Extract the (X, Y) coordinate from the center of the cell holding the provided text.  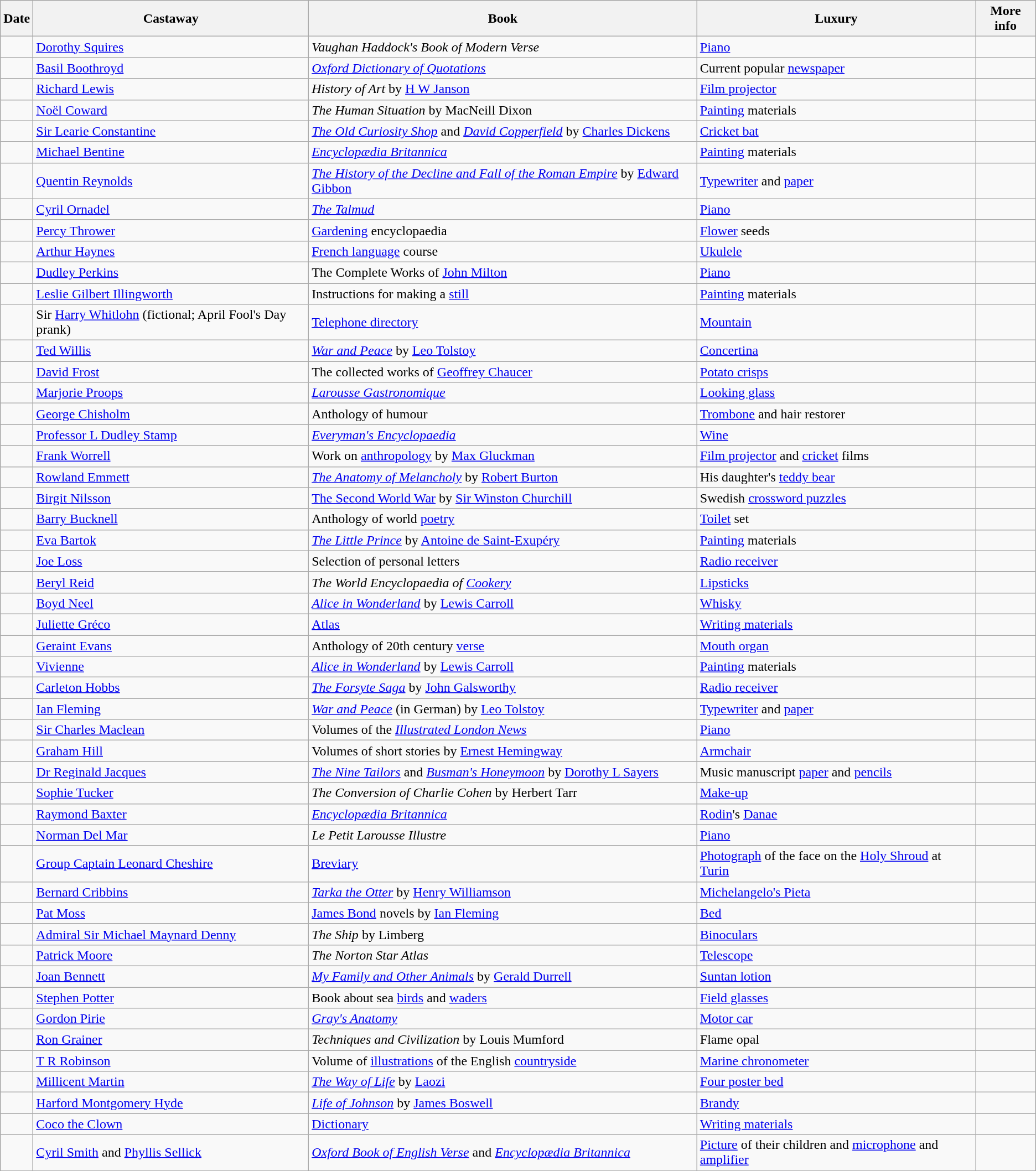
Beryl Reid (171, 582)
Telescope (836, 955)
Ukulele (836, 251)
Stephen Potter (171, 998)
Volumes of short stories by Ernest Hemingway (503, 751)
Brandy (836, 1103)
The Complete Works of John Milton (503, 272)
Book (503, 19)
Boyd Neel (171, 603)
Make-up (836, 793)
Coco the Clown (171, 1124)
Life of Johnson by James Boswell (503, 1103)
Gardening encyclopaedia (503, 230)
Atlas (503, 624)
Swedish crossword puzzles (836, 498)
Raymond Baxter (171, 814)
Anthology of humour (503, 414)
The Human Situation by MacNeill Dixon (503, 110)
Armchair (836, 751)
Leslie Gilbert Illingworth (171, 294)
The Old Curiosity Shop and David Copperfield by Charles Dickens (503, 131)
Lipsticks (836, 582)
War and Peace (in German) by Leo Tolstoy (503, 709)
Music manuscript paper and pencils (836, 772)
Toilet set (836, 519)
Flame opal (836, 1040)
Sir Charles Maclean (171, 730)
War and Peace by Leo Tolstoy (503, 351)
Sir Harry Whitlohn (fictional; April Fool's Day prank) (171, 322)
Vaughan Haddock's Book of Modern Verse (503, 47)
Michael Bentine (171, 152)
David Frost (171, 372)
Book about sea birds and waders (503, 998)
Instructions for making a still (503, 294)
Breviary (503, 863)
Oxford Book of English Verse and Encyclopædia Britannica (503, 1152)
Professor L Dudley Stamp (171, 435)
The Little Prince by Antoine de Saint-Exupéry (503, 540)
Current popular newspaper (836, 68)
Basil Boothroyd (171, 68)
Patrick Moore (171, 955)
Gray's Anatomy (503, 1019)
Film projector (836, 89)
Cyril Ornadel (171, 209)
Luxury (836, 19)
Potato crisps (836, 372)
Rowland Emmett (171, 477)
Joan Bennett (171, 976)
The History of the Decline and Fall of the Roman Empire by Edward Gibbon (503, 180)
Birgit Nilsson (171, 498)
Ian Fleming (171, 709)
The World Encyclopaedia of Cookery (503, 582)
Picture of their children and microphone and amplifier (836, 1152)
Dictionary (503, 1124)
Dr Reginald Jacques (171, 772)
Harford Montgomery Hyde (171, 1103)
Geraint Evans (171, 646)
French language course (503, 251)
James Bond novels by Ian Fleming (503, 913)
The Norton Star Atlas (503, 955)
Noël Coward (171, 110)
George Chisholm (171, 414)
Sir Learie Constantine (171, 131)
Whisky (836, 603)
Ron Grainer (171, 1040)
Arthur Haynes (171, 251)
Anthology of 20th century verse (503, 646)
Mountain (836, 322)
Tarka the Otter by Henry Williamson (503, 892)
Trombone and hair restorer (836, 414)
Mouth organ (836, 646)
The Forsyte Saga by John Galsworthy (503, 688)
Norman Del Mar (171, 835)
The Ship by Limberg (503, 934)
Oxford Dictionary of Quotations (503, 68)
Volumes of the Illustrated London News (503, 730)
Millicent Martin (171, 1082)
Richard Lewis (171, 89)
Wine (836, 435)
Anthology of world poetry (503, 519)
Dorothy Squires (171, 47)
Bernard Cribbins (171, 892)
Gordon Pirie (171, 1019)
Volume of illustrations of the English countryside (503, 1061)
The Second World War by Sir Winston Churchill (503, 498)
More info (1006, 19)
Field glasses (836, 998)
Barry Bucknell (171, 519)
Pat Moss (171, 913)
Admiral Sir Michael Maynard Denny (171, 934)
Castaway (171, 19)
Selection of personal letters (503, 561)
Cricket bat (836, 131)
History of Art by H W Janson (503, 89)
My Family and Other Animals by Gerald Durrell (503, 976)
Flower seeds (836, 230)
Four poster bed (836, 1082)
Film projector and cricket films (836, 456)
Concertina (836, 351)
The Conversion of Charlie Cohen by Herbert Tarr (503, 793)
Frank Worrell (171, 456)
Suntan lotion (836, 976)
Bed (836, 913)
Looking glass (836, 393)
Cyril Smith and Phyllis Sellick (171, 1152)
The Way of Life by Laozi (503, 1082)
Ted Willis (171, 351)
Techniques and Civilization by Louis Mumford (503, 1040)
The Nine Tailors and Busman's Honeymoon by Dorothy L Sayers (503, 772)
Motor car (836, 1019)
Vivienne (171, 667)
Marjorie Proops (171, 393)
Date (17, 19)
Group Captain Leonard Cheshire (171, 863)
Sophie Tucker (171, 793)
Work on anthropology by Max Gluckman (503, 456)
Marine chronometer (836, 1061)
The Talmud (503, 209)
Percy Thrower (171, 230)
Telephone directory (503, 322)
The collected works of Geoffrey Chaucer (503, 372)
His daughter's teddy bear (836, 477)
The Anatomy of Melancholy by Robert Burton (503, 477)
Michelangelo's Pieta (836, 892)
Dudley Perkins (171, 272)
Eva Bartok (171, 540)
Joe Loss (171, 561)
Rodin's Danae (836, 814)
Carleton Hobbs (171, 688)
Binoculars (836, 934)
Graham Hill (171, 751)
Photograph of the face on the Holy Shroud at Turin (836, 863)
Juliette Gréco (171, 624)
Larousse Gastronomique (503, 393)
Everyman's Encyclopaedia (503, 435)
T R Robinson (171, 1061)
Le Petit Larousse Illustre (503, 835)
Quentin Reynolds (171, 180)
